From the cell containing the given text, extract its center point as [X, Y] coordinate. 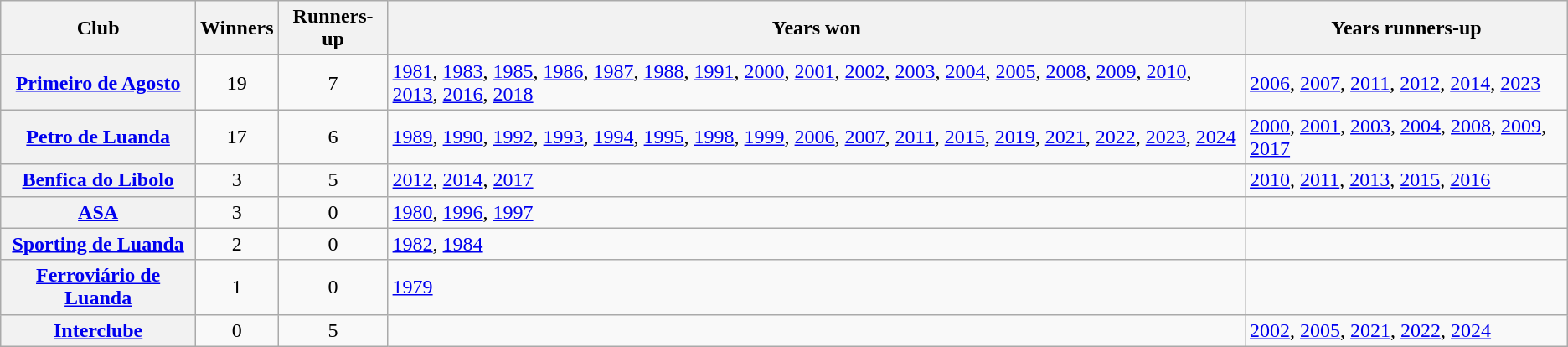
2006, 2007, 2011, 2012, 2014, 2023 [1407, 82]
2 [238, 244]
2010, 2011, 2013, 2015, 2016 [1407, 180]
1989, 1990, 1992, 1993, 1994, 1995, 1998, 1999, 2006, 2007, 2011, 2015, 2019, 2021, 2022, 2023, 2024 [816, 137]
Sporting de Luanda [99, 244]
Winners [238, 28]
19 [238, 82]
Runners-up [333, 28]
ASA [99, 212]
1982, 1984 [816, 244]
7 [333, 82]
2000, 2001, 2003, 2004, 2008, 2009, 2017 [1407, 137]
Ferroviário de Luanda [99, 287]
Primeiro de Agosto [99, 82]
17 [238, 137]
Club [99, 28]
2002, 2005, 2021, 2022, 2024 [1407, 330]
2012, 2014, 2017 [816, 180]
Years runners-up [1407, 28]
1980, 1996, 1997 [816, 212]
1981, 1983, 1985, 1986, 1987, 1988, 1991, 2000, 2001, 2002, 2003, 2004, 2005, 2008, 2009, 2010, 2013, 2016, 2018 [816, 82]
Years won [816, 28]
1979 [816, 287]
Petro de Luanda [99, 137]
Benfica do Libolo [99, 180]
6 [333, 137]
1 [238, 287]
Interclube [99, 330]
